Detect which cell encompasses the target text, then output its (x, y) center coordinate. 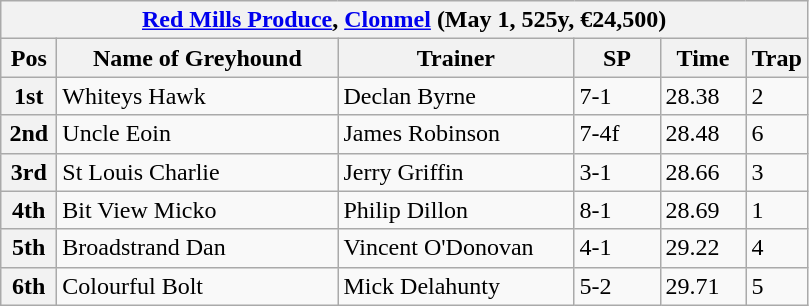
2nd (29, 134)
28.48 (703, 134)
7-4f (617, 134)
Bit View Micko (198, 210)
Name of Greyhound (198, 58)
29.22 (703, 248)
Colourful Bolt (198, 286)
4 (776, 248)
Uncle Eoin (198, 134)
Time (703, 58)
28.38 (703, 96)
Pos (29, 58)
1 (776, 210)
Declan Byrne (456, 96)
6th (29, 286)
Jerry Griffin (456, 172)
5-2 (617, 286)
1st (29, 96)
3rd (29, 172)
29.71 (703, 286)
2 (776, 96)
Trainer (456, 58)
Trap (776, 58)
6 (776, 134)
Broadstrand Dan (198, 248)
Vincent O'Donovan (456, 248)
3 (776, 172)
4-1 (617, 248)
Philip Dillon (456, 210)
7-1 (617, 96)
Red Mills Produce, Clonmel (May 1, 525y, €24,500) (404, 20)
Mick Delahunty (456, 286)
4th (29, 210)
3-1 (617, 172)
28.69 (703, 210)
James Robinson (456, 134)
28.66 (703, 172)
8-1 (617, 210)
5 (776, 286)
5th (29, 248)
SP (617, 58)
Whiteys Hawk (198, 96)
St Louis Charlie (198, 172)
